Find where the given text appears and provide that cell's center as [X, Y] coordinate. 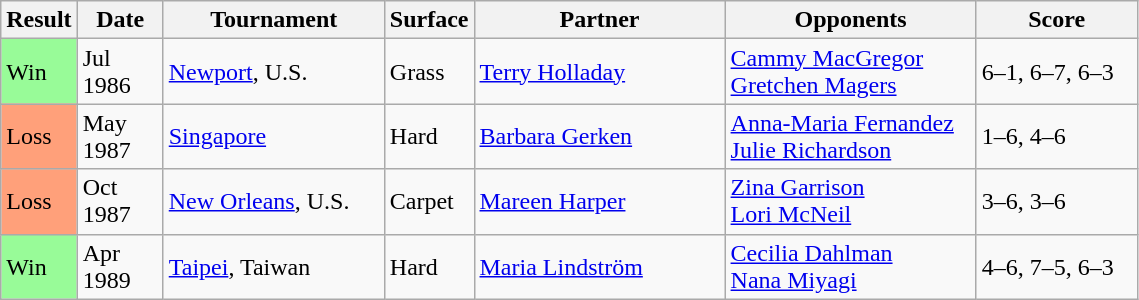
Score [1056, 20]
Cecilia Dahlman Nana Miyagi [850, 266]
Oct 1987 [120, 202]
Result [39, 20]
Zina Garrison Lori McNeil [850, 202]
Apr 1989 [120, 266]
Date [120, 20]
Mareen Harper [600, 202]
May 1987 [120, 136]
Opponents [850, 20]
Anna-Maria Fernandez Julie Richardson [850, 136]
Maria Lindström [600, 266]
4–6, 7–5, 6–3 [1056, 266]
Jul 1986 [120, 72]
New Orleans, U.S. [274, 202]
Taipei, Taiwan [274, 266]
Grass [429, 72]
1–6, 4–6 [1056, 136]
Cammy MacGregor Gretchen Magers [850, 72]
6–1, 6–7, 6–3 [1056, 72]
3–6, 3–6 [1056, 202]
Partner [600, 20]
Singapore [274, 136]
Tournament [274, 20]
Carpet [429, 202]
Terry Holladay [600, 72]
Surface [429, 20]
Barbara Gerken [600, 136]
Newport, U.S. [274, 72]
